Output the (X, Y) coordinate of the center of the cell containing the given text.  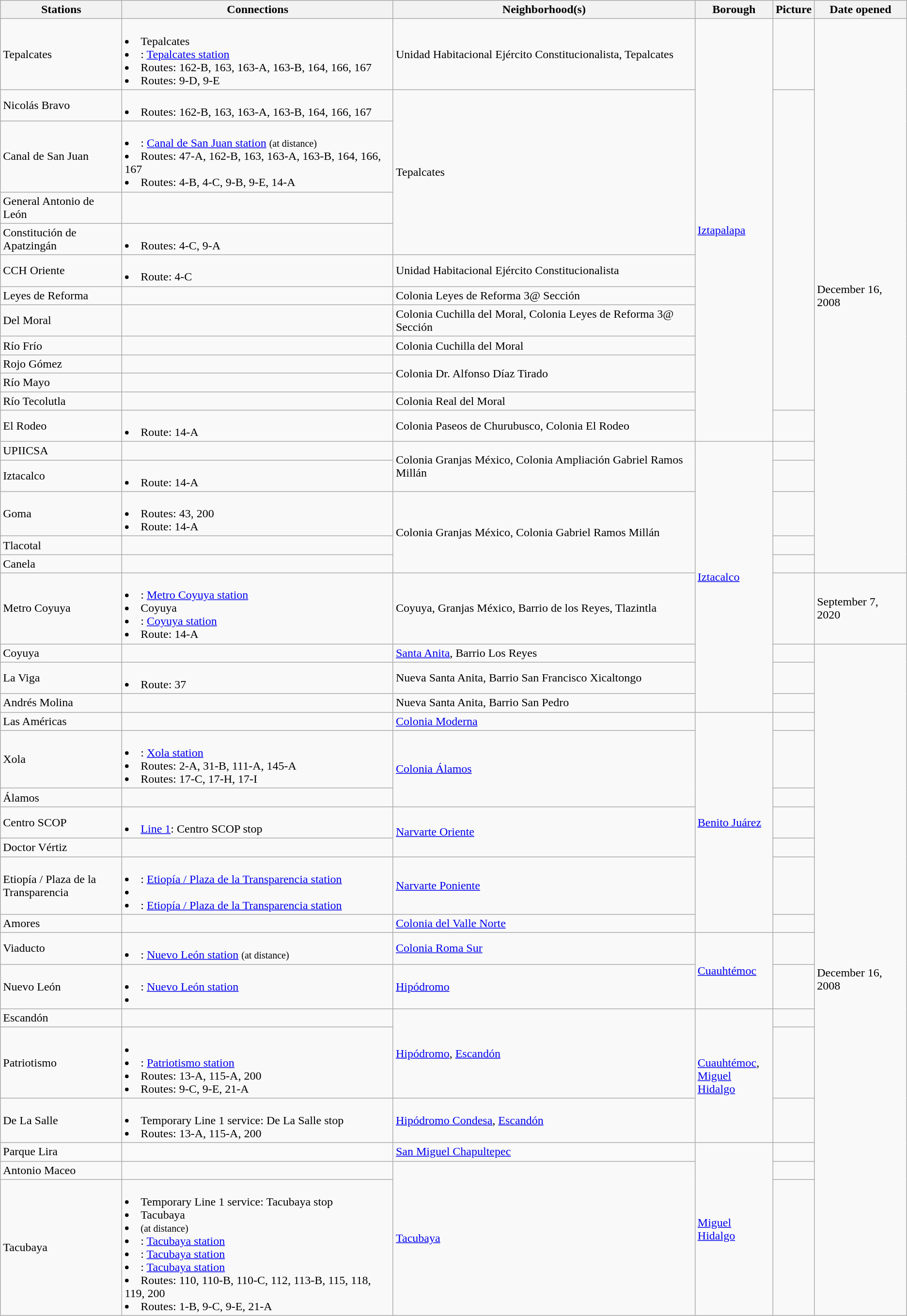
El Rodeo (61, 426)
Doctor Vértiz (61, 847)
Andrés Molina (61, 703)
Temporary Line 1 service: De La Salle stop Routes: 13-A, 115-A, 200 (258, 1120)
Xola (61, 759)
Centro SCOP (61, 822)
CCH Oriente (61, 270)
Coyuya, Granjas México, Barrio de los Reyes, Tlazintla (544, 608)
General Antonio de León (61, 207)
: Nuevo León station (258, 987)
Colonia del Valle Norte (544, 924)
Route: 4-C (258, 270)
Connections (258, 10)
Viaducto (61, 948)
Hipódromo (544, 987)
Cuauhtémoc, Miguel Hidalgo (734, 1076)
Colonia Cuchilla del Moral, Colonia Leyes de Reforma 3@ Sección (544, 321)
Colonia Paseos de Churubusco, Colonia El Rodeo (544, 426)
Canela (61, 564)
September 7, 2020 (860, 608)
Antonio Maceo (61, 1170)
Picture (794, 10)
Colonia Granjas México, Colonia Gabriel Ramos Millán (544, 532)
Hipódromo, Escandón (544, 1053)
Álamos (61, 797)
Coyuya (61, 653)
Route: 37 (258, 678)
Miguel Hidalgo (734, 1229)
Stations (61, 10)
: Canal de San Juan station (at distance) Routes: 47-A, 162-B, 163, 163-A, 163-B, 164, 166, 167 Routes: 4-B, 4-C, 9-B, 9-E, 14-A (258, 156)
Canal de San Juan (61, 156)
: Nuevo León station (at distance) (258, 948)
UPIICSA (61, 451)
Parque Lira (61, 1152)
Borough (734, 10)
Goma (61, 514)
Line 1: Centro SCOP stop (258, 822)
Tlacotal (61, 545)
Amores (61, 924)
Routes: 43, 200 Route: 14-A (258, 514)
Tepalcates : Tepalcates station Routes: 162-B, 163, 163-A, 163-B, 164, 166, 167 Routes: 9-D, 9-E (258, 54)
Hipódromo Condesa, Escandón (544, 1120)
Escandón (61, 1018)
Nicolás Bravo (61, 106)
Routes: 162-B, 163, 163-A, 163-B, 164, 166, 167 (258, 106)
Leyes de Reforma (61, 295)
: Xola station Routes: 2-A, 31-B, 111-A, 145-A Routes: 17-C, 17-H, 17-I (258, 759)
Nueva Santa Anita, Barrio San Francisco Xicaltongo (544, 678)
Colonia Dr. Alfonso Díaz Tirado (544, 373)
Colonia Álamos (544, 768)
: Metro Coyuya station Coyuya : Coyuya station Route: 14-A (258, 608)
Etiopía / Plaza de la Transparencia (61, 885)
Narvarte Oriente (544, 831)
Río Frío (61, 345)
Patriotismo (61, 1063)
La Viga (61, 678)
Benito Juárez (734, 822)
Las Américas (61, 721)
Colonia Leyes de Reforma 3@ Sección (544, 295)
Routes: 4-C, 9-A (258, 239)
Iztapalapa (734, 231)
Nuevo León (61, 987)
Unidad Habitacional Ejército Constitucionalista (544, 270)
Narvarte Poniente (544, 885)
Nueva Santa Anita, Barrio San Pedro (544, 703)
Cuauhtémoc (734, 971)
Río Mayo (61, 382)
Unidad Habitacional Ejército Constitucionalista, Tepalcates (544, 54)
Date opened (860, 10)
: Etiopía / Plaza de la Transparencia station : Etiopía / Plaza de la Transparencia station (258, 885)
Metro Coyuya (61, 608)
Colonia Roma Sur (544, 948)
San Miguel Chapultepec (544, 1152)
Constitución de Apatzingán (61, 239)
Del Moral (61, 321)
Colonia Granjas México, Colonia Ampliación Gabriel Ramos Millán (544, 467)
De La Salle (61, 1120)
Colonia Cuchilla del Moral (544, 345)
Colonia Moderna (544, 721)
Santa Anita, Barrio Los Reyes (544, 653)
Colonia Real del Moral (544, 401)
Rojo Gómez (61, 364)
: Patriotismo station Routes: 13-A, 115-A, 200 Routes: 9-C, 9-E, 21-A (258, 1063)
Río Tecolutla (61, 401)
Neighborhood(s) (544, 10)
